Detect which cell encompasses the target text, then output its [X, Y] center coordinate. 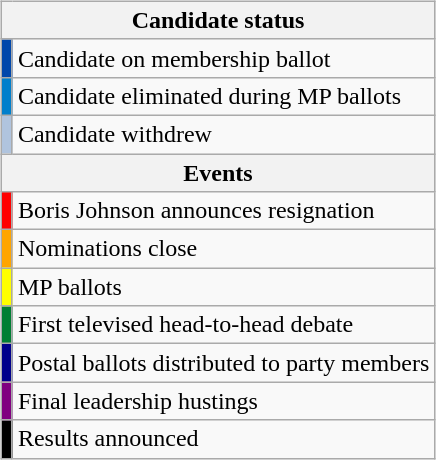
Candidate on membership ballot [223, 58]
Candidate status [218, 20]
MP ballots [223, 287]
Boris Johnson announces resignation [223, 211]
Candidate eliminated during MP ballots [223, 96]
Candidate withdrew [223, 134]
Results announced [223, 439]
Final leadership hustings [223, 401]
Postal ballots distributed to party members [223, 363]
Nominations close [223, 249]
First televised head-to-head debate [223, 325]
Events [218, 173]
